Pinpoint the cell where the given text exists, returning its [X, Y] midpoint coordinate. 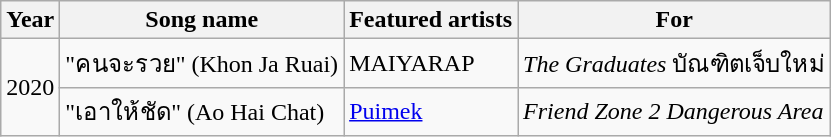
MAIYARAP [431, 64]
The Graduates บัณฑิตเจ็บใหม่ [674, 64]
"เอาให้ชัด" (Ao Hai Chat) [202, 112]
Song name [202, 20]
Puimek [431, 112]
2020 [30, 88]
"คนจะรวย" (Khon Ja Ruai) [202, 64]
For [674, 20]
Friend Zone 2 Dangerous Area [674, 112]
Featured artists [431, 20]
Year [30, 20]
